Find where the given text appears and provide that cell's center as (x, y) coordinate. 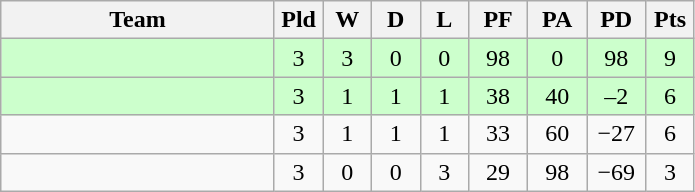
9 (670, 58)
−69 (616, 172)
−27 (616, 134)
PA (558, 20)
33 (498, 134)
PD (616, 20)
29 (498, 172)
38 (498, 96)
–2 (616, 96)
L (444, 20)
PF (498, 20)
Pld (298, 20)
Team (138, 20)
Pts (670, 20)
W (348, 20)
40 (558, 96)
D (396, 20)
60 (558, 134)
